For the text-containing cell, return its midpoint in [x, y] coordinate format. 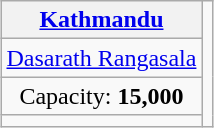
Kathmandu [102, 20]
Capacity: 15,000 [102, 96]
Dasarath Rangasala [102, 58]
